Capture the cell that displays the provided text and extract its [x, y] central coordinate. 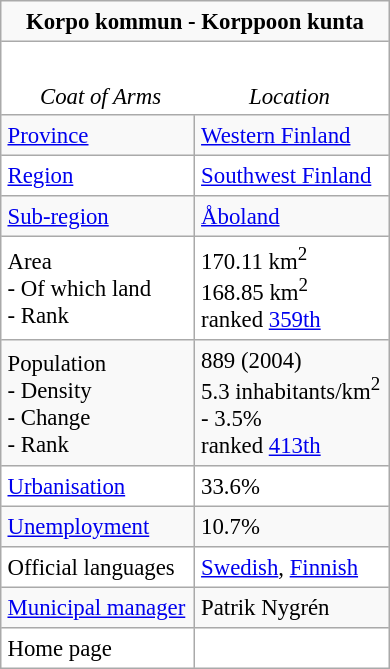
Southwest Finland [292, 175]
Urbanisation [98, 486]
Coat of Arms Location [195, 78]
Sub-region [98, 216]
Patrik Nygrén [292, 608]
Åboland [292, 216]
Province [98, 135]
Area- Of which land- Rank [98, 288]
Population- Density- Change- Rank [98, 403]
Korpo kommun - Korppoon kunta [195, 21]
Home page [98, 648]
Unemployment [98, 527]
10.7% [292, 527]
170.11 km2168.85 km2ranked 359th [292, 288]
Location [290, 96]
Official languages [98, 567]
Municipal manager [98, 608]
Swedish, Finnish [292, 567]
Region [98, 175]
889 (2004)5.3 inhabitants/km2- 3.5%ranked 413th [292, 403]
Western Finland [292, 135]
33.6% [292, 486]
Coat of Arms [100, 96]
